For the text-containing cell, return its midpoint in [X, Y] coordinate format. 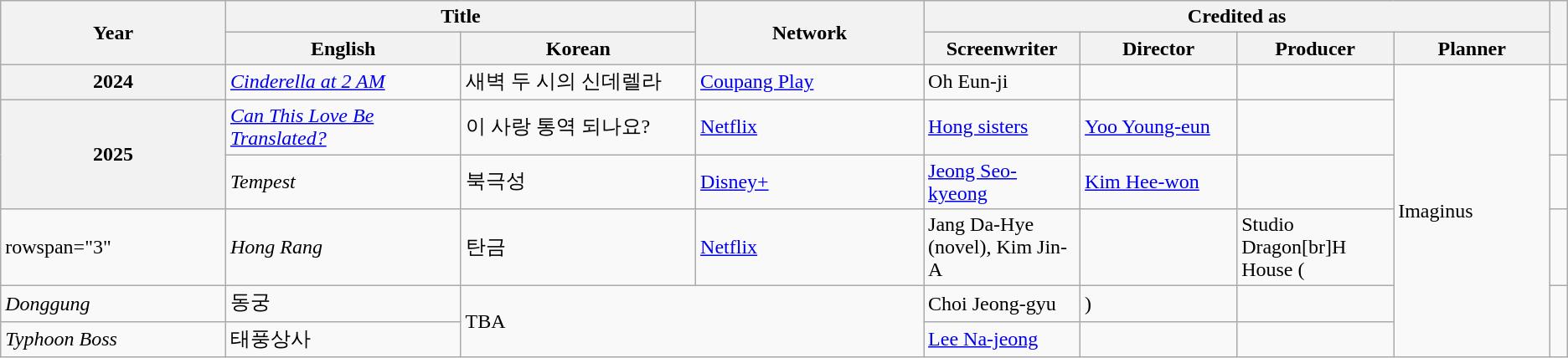
Typhoon Boss [114, 340]
탄금 [578, 248]
Network [810, 33]
Yoo Young-eun [1159, 127]
북극성 [578, 181]
Planner [1473, 49]
Disney+ [810, 181]
Screenwriter [1002, 49]
TBA [692, 321]
rowspan="3" [114, 248]
Producer [1315, 49]
Imaginus [1473, 211]
2025 [114, 154]
새벽 두 시의 신데렐라 [578, 82]
Tempest [343, 181]
Choi Jeong-gyu [1002, 304]
태풍상사 [343, 340]
Director [1159, 49]
Oh Eun-ji [1002, 82]
Year [114, 33]
Studio Dragon[br]H House ( [1315, 248]
이 사랑 통역 되나요? [578, 127]
Title [461, 17]
2024 [114, 82]
Jang Da-Hye (novel), Kim Jin-A [1002, 248]
Donggung [114, 304]
Hong sisters [1002, 127]
Korean [578, 49]
Jeong Seo-kyeong [1002, 181]
Hong Rang [343, 248]
Credited as [1237, 17]
Cinderella at 2 AM [343, 82]
Lee Na-jeong [1002, 340]
) [1159, 304]
Can This Love Be Translated? [343, 127]
Coupang Play [810, 82]
Kim Hee-won [1159, 181]
English [343, 49]
동궁 [343, 304]
